Search for the cell housing the specified text and yield its [x, y] center coordinate. 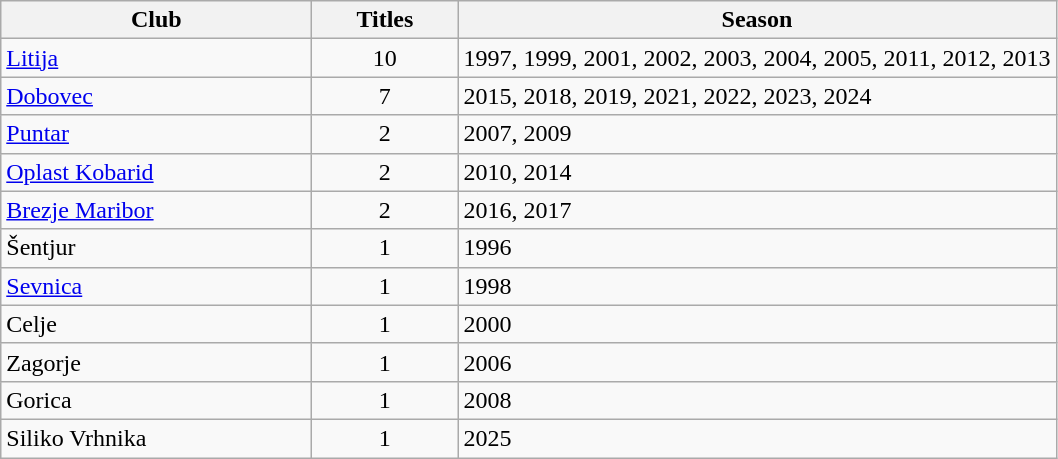
2000 [757, 324]
Club [156, 20]
Sevnica [156, 286]
Siliko Vrhnika [156, 438]
2010, 2014 [757, 172]
2016, 2017 [757, 210]
2006 [757, 362]
2015, 2018, 2019, 2021, 2022, 2023, 2024 [757, 96]
Gorica [156, 400]
Oplast Kobarid [156, 172]
Dobovec [156, 96]
Season [757, 20]
1997, 1999, 2001, 2002, 2003, 2004, 2005, 2011, 2012, 2013 [757, 58]
2007, 2009 [757, 134]
Šentjur [156, 248]
Celje [156, 324]
1996 [757, 248]
Puntar [156, 134]
Brezje Maribor [156, 210]
2008 [757, 400]
Zagorje [156, 362]
Litija [156, 58]
2025 [757, 438]
10 [385, 58]
Titles [385, 20]
7 [385, 96]
1998 [757, 286]
